Detect which cell encompasses the target text, then output its (x, y) center coordinate. 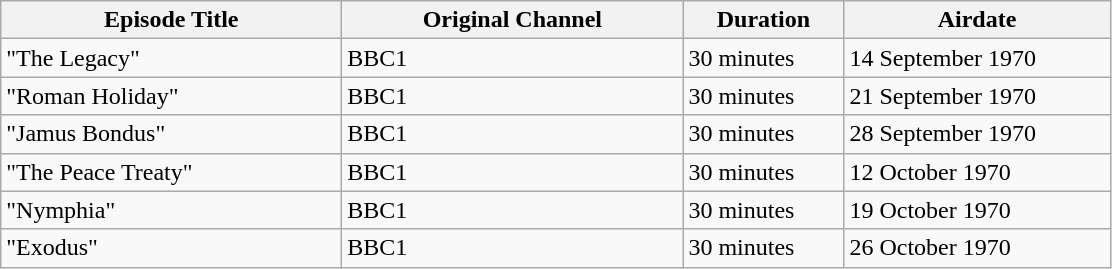
21 September 1970 (977, 96)
Original Channel (512, 20)
"The Peace Treaty" (172, 172)
19 October 1970 (977, 210)
26 October 1970 (977, 248)
14 September 1970 (977, 58)
Duration (764, 20)
"The Legacy" (172, 58)
"Nymphia" (172, 210)
"Jamus Bondus" (172, 134)
Airdate (977, 20)
12 October 1970 (977, 172)
"Roman Holiday" (172, 96)
Episode Title (172, 20)
28 September 1970 (977, 134)
"Exodus" (172, 248)
